Extract the [x, y] coordinate from the center of the cell holding the provided text.  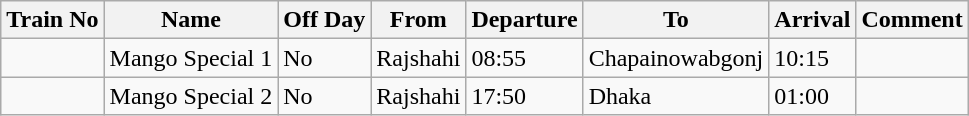
10:15 [812, 58]
From [418, 20]
01:00 [812, 96]
Comment [912, 20]
Chapainowabgonj [676, 58]
Name [191, 20]
Off Day [324, 20]
Train No [52, 20]
Mango Special 1 [191, 58]
To [676, 20]
Arrival [812, 20]
Departure [524, 20]
Dhaka [676, 96]
17:50 [524, 96]
08:55 [524, 58]
Mango Special 2 [191, 96]
